Return [X, Y] of the center of cell containing provided text 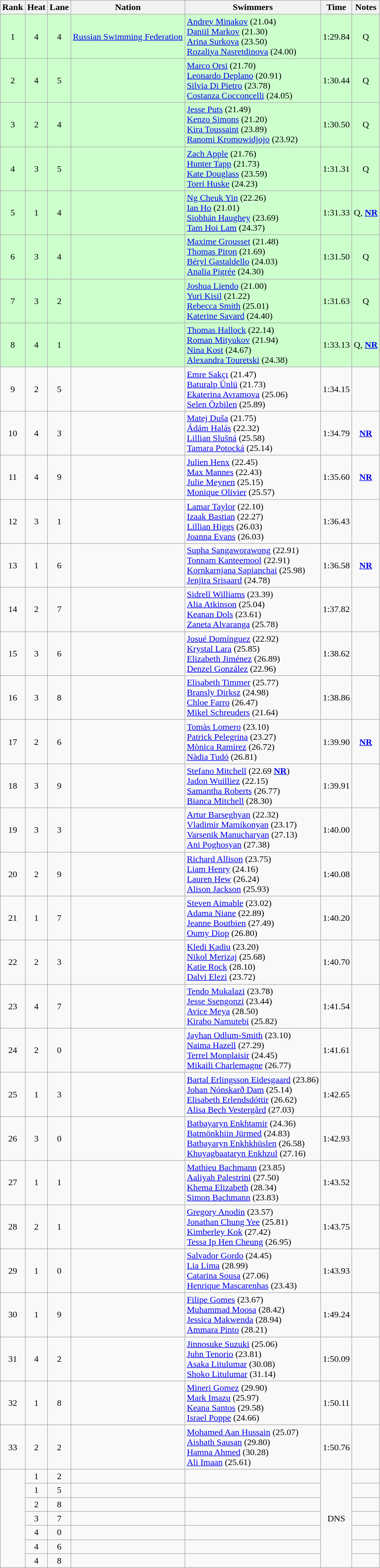
Elisabeth Timmer (25.77)Bransly Dirksz (24.98)Chloe Farro (26.47)Mikel Schreuders (21.64) [253, 698]
DNS [336, 1518]
1:36.58 [336, 566]
1:40.20 [336, 918]
1:40.08 [336, 874]
29 [13, 1271]
1:43.75 [336, 1227]
32 [13, 1403]
1:34.15 [336, 389]
Steven Aimable (23.02)Adama Niane (22.89)Jeanne Boutbien (27.49)Oumy Diop (26.80) [253, 918]
23 [13, 1006]
Salvador Gordo (24.45)Lia Lima (28.99)Catarina Sousa (27.06)Henrique Mascarenhas (23.43) [253, 1271]
Notes [366, 7]
Mathieu Bachmann (23.85)Aaliyah Palestrini (27.50)Khema Elizabeth (28.34)Simon Bachmann (23.83) [253, 1183]
1:42.93 [336, 1138]
30 [13, 1315]
25 [13, 1094]
1:42.65 [336, 1094]
Swimmers [253, 7]
Maxime Grousset (21.48)Thomas Piron (21.69)Béryl Gastaldello (24.03)Analia Pigrée (24.30) [253, 257]
24 [13, 1050]
Kledi Kadiu (23.20)Nikol Merizaj (25.68)Katie Rock (28.10)Dalvi Elezi (23.72) [253, 962]
1:38.62 [336, 654]
Richard Allison (23.75)Liam Henry (24.16)Lauren Hew (26.24)Alison Jackson (25.93) [253, 874]
19 [13, 830]
20 [13, 874]
1:43.52 [336, 1183]
28 [13, 1227]
10 [13, 433]
1:36.43 [336, 521]
17 [13, 742]
Lane [59, 7]
1:41.61 [336, 1050]
1:49.24 [336, 1315]
1:29.84 [336, 36]
15 [13, 654]
1:50.76 [336, 1447]
Ng Cheuk Yin (22.26)Ian Ho (21.01)Siobhán Haughey (23.69)Tam Hoi Lam (24.37) [253, 213]
1:37.82 [336, 609]
18 [13, 786]
Tomàs Lomero (23.10)Patrick Pelegrina (23.27)Mònica Ramírez (26.72)Nàdia Tudó (26.81) [253, 742]
1:31.63 [336, 301]
Russian Swimming Federation [128, 36]
1:38.86 [336, 698]
16 [13, 698]
11 [13, 477]
Sidrell Williams (23.39)Alia Atkinson (25.04)Keanan Dols (23.61)Zaneta Alvaranga (25.78) [253, 609]
13 [13, 566]
1:40.70 [336, 962]
Thomas Hallock (22.14)Roman Mityukov (21.94)Nina Kost (24.67)Alexandra Touretski (24.38) [253, 345]
Julien Henx (22.45)Max Mannes (22.43)Julie Meynen (25.15)Monique Olivier (25.57) [253, 477]
1:34.79 [336, 433]
1:33.13 [336, 345]
1:31.31 [336, 169]
Josué Domínguez (22.92)Krystal Lara (25.85)Elizabeth Jiménez (26.89)Denzel González (22.96) [253, 654]
1:39.91 [336, 786]
Mineri Gomez (29.90)Mark Imazu (25.97)Keana Santos (29.58)Israel Poppe (24.66) [253, 1403]
Time [336, 7]
Jayhan Odlum-Smith (23.10)Naima Hazell (27.29)Terrel Monplaisir (24.45)Mikaili Charlemagne (26.77) [253, 1050]
Supha Sangaworawong (22.91)Tonnam Kanteemool (22.91)Kornkarnjana Sapianchai (25.98)Jenjira Srisaard (24.78) [253, 566]
Tendo Mukalazi (23.78)Jesse Ssengonzi (23.44)Avice Meya (28.50)Kirabo Namutebi (25.82) [253, 1006]
Stefano Mitchell (22.69 NR)Jadon Wuilliez (22.15)Samantha Roberts (26.77)Bianca Mitchell (28.30) [253, 786]
Jesse Puts (21.49)Kenzo Simons (21.20)Kira Toussaint (23.89)Ranomi Kromowidjojo (23.92) [253, 124]
1:30.50 [336, 124]
12 [13, 521]
Filipe Gomes (23.67)Muhammad Moosa (28.42)Jessica Makwenda (28.94)Ammara Pinto (28.21) [253, 1315]
1:41.54 [336, 1006]
1:31.50 [336, 257]
1:43.93 [336, 1271]
27 [13, 1183]
33 [13, 1447]
Nation [128, 7]
Andrey Minakov (21.04)Daniil Markov (21.30)Arina Surkova (23.50)Rozaliya Nasretdinova (24.00) [253, 36]
31 [13, 1359]
Lamar Taylor (22.10)Izaak Bastian (22.27)Lillian Higgs (26.03)Joanna Evans (26.03) [253, 521]
14 [13, 609]
1:30.44 [336, 81]
26 [13, 1138]
Emre Sakçı (21.47)Baturalp Ünlü (21.73)Ekaterina Avramova (25.06)Selen Özbilen (25.89) [253, 389]
Mohamed Aan Hussain (25.07)Aishath Sausan (29.80)Hamna Ahmed (30.28)Ali Imaan (25.61) [253, 1447]
Jinnosuke Suzuki (25.06)Juhn Tenorio (23.81)Asaka Litulumar (30.08)Shoko Litulumar (31.14) [253, 1359]
1:31.33 [336, 213]
Artur Barseghyan (22.32)Vladimir Mamikonyan (23.17)Varsenik Manucharyan (27.13)Ani Poghosyan (27.38) [253, 830]
Heat [36, 7]
Rank [13, 7]
Batbayaryn Enkhtamir (24.36)Batmönkhiin Jürmed (24.83)Batbayaryn Enkhkhüslen (26.58)Khuyagbaataryn Enkhzul (27.16) [253, 1138]
22 [13, 962]
21 [13, 918]
1:35.60 [336, 477]
Joshua Liendo (21.00)Yuri Kisil (21.22)Rebecca Smith (25.01)Katerine Savard (24.40) [253, 301]
Bartal Erlingsson Eidesgaard (23.86)Johan Nónskarð Dam (25.14)Elisabeth Erlendsdóttir (26.62)Alisa Bech Vestergård (27.03) [253, 1094]
Marco Orsi (21.70)Leonardo Deplano (20.91)Silvia Di Pietro (23.78)Costanza Cocconcelli (24.05) [253, 81]
1:50.11 [336, 1403]
1:40.00 [336, 830]
Matej Duša (21.75)Ádám Halás (22.32)Lillian Slušná (25.58)Tamara Potocká (25.14) [253, 433]
Gregory Anodin (23.57)Jonathan Chung Yee (25.81)Kimberley Kok (27.42)Tessa Ip Hen Cheung (26.95) [253, 1227]
1:50.09 [336, 1359]
1:39.90 [336, 742]
Zach Apple (21.76)Hunter Tapp (21.73)Kate Douglass (23.59)Torri Huske (24.23) [253, 169]
